Capture the cell that displays the provided text and extract its [X, Y] central coordinate. 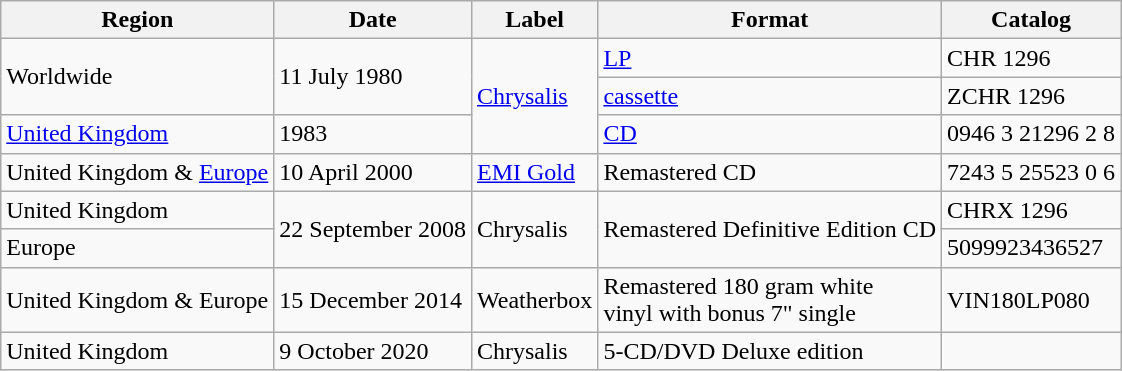
CHRX 1296 [1032, 210]
Europe [138, 248]
Format [770, 20]
EMI Gold [534, 172]
LP [770, 58]
Catalog [1032, 20]
5099923436527 [1032, 248]
VIN180LP080 [1032, 300]
0946 3 21296 2 8 [1032, 134]
Remastered CD [770, 172]
22 September 2008 [373, 229]
15 December 2014 [373, 300]
CD [770, 134]
ZCHR 1296 [1032, 96]
Region [138, 20]
7243 5 25523 0 6 [1032, 172]
Worldwide [138, 77]
Remastered 180 gram whitevinyl with bonus 7" single [770, 300]
11 July 1980 [373, 77]
Label [534, 20]
1983 [373, 134]
9 October 2020 [373, 351]
cassette [770, 96]
Date [373, 20]
Weatherbox [534, 300]
5-CD/DVD Deluxe edition [770, 351]
Remastered Definitive Edition CD [770, 229]
CHR 1296 [1032, 58]
10 April 2000 [373, 172]
